From the cell containing the given text, extract its center point as [X, Y] coordinate. 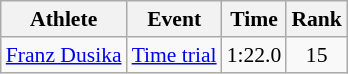
Time [254, 19]
Athlete [64, 19]
1:22.0 [254, 55]
15 [316, 55]
Time trial [174, 55]
Event [174, 19]
Rank [316, 19]
Franz Dusika [64, 55]
